Detect which cell encompasses the target text, then output its (X, Y) center coordinate. 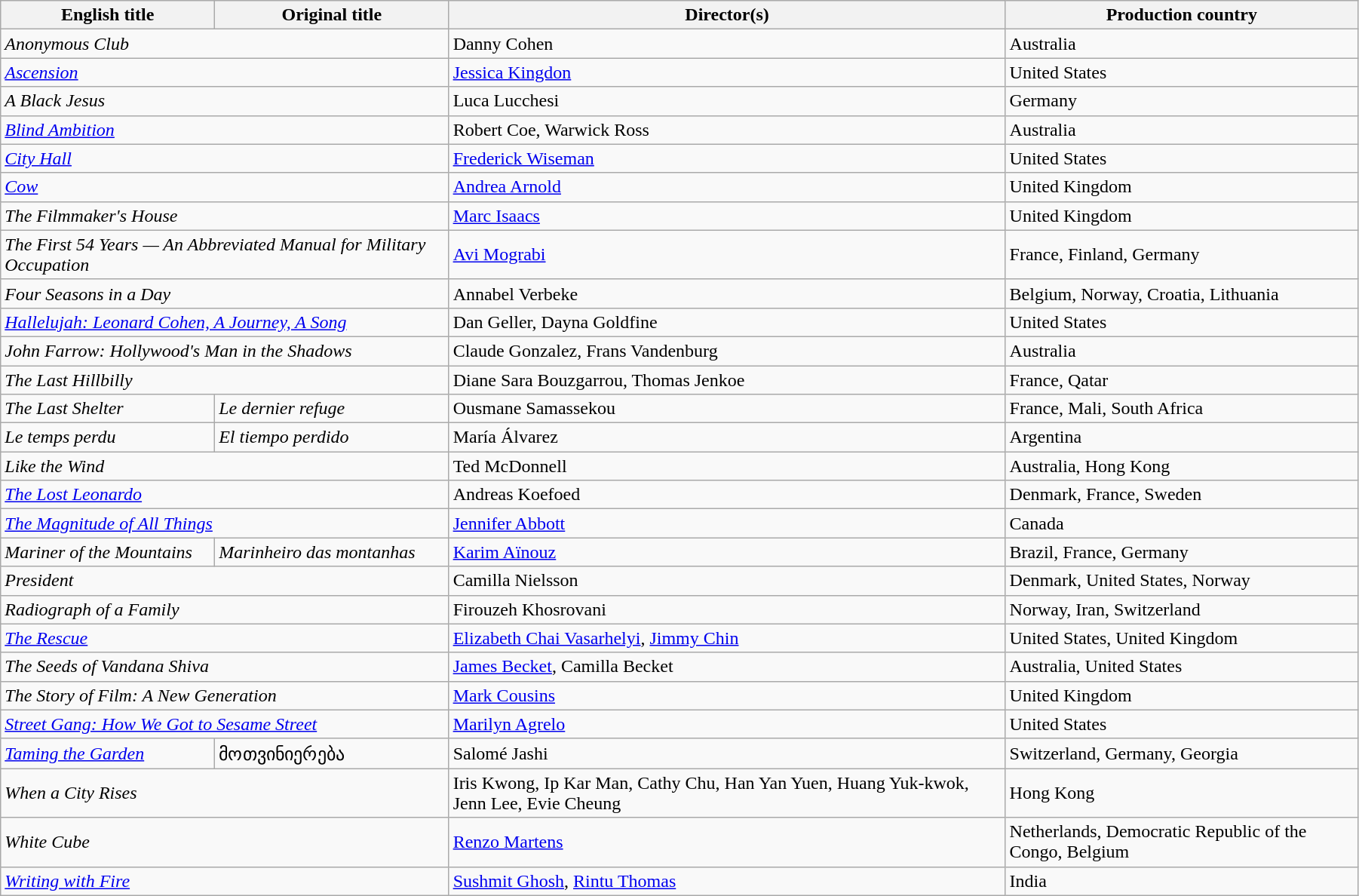
President (225, 581)
The Magnitude of All Things (225, 523)
Denmark, France, Sweden (1181, 495)
Marilyn Agrelo (727, 724)
Andreas Koefoed (727, 495)
Director(s) (727, 15)
Anonymous Club (225, 44)
Marc Isaacs (727, 216)
Denmark, United States, Norway (1181, 581)
The Last Hillbilly (225, 379)
Australia, Hong Kong (1181, 466)
A Black Jesus (225, 101)
The First 54 Years — An Abbreviated Manual for Military Occupation (225, 255)
City Hall (225, 158)
Hallelujah: Leonard Cohen, A Journey, A Song (225, 322)
El tiempo perdido (332, 437)
Renzo Martens (727, 842)
Radiograph of a Family (225, 609)
Andrea Arnold (727, 187)
The Story of Film: A New Generation (225, 695)
The Seeds of Vandana Shiva (225, 667)
Le temps perdu (108, 437)
Street Gang: How We Got to Sesame Street (225, 724)
Firouzeh Khosrovani (727, 609)
Claude Gonzalez, Frans Vandenburg (727, 351)
Taming the Garden (108, 753)
James Becket, Camilla Becket (727, 667)
Elizabeth Chai Vasarhelyi, Jimmy Chin (727, 638)
Diane Sara Bouzgarrou, Thomas Jenkoe (727, 379)
Netherlands, Democratic Republic of the Congo, Belgium (1181, 842)
France, Qatar (1181, 379)
Ted McDonnell (727, 466)
Like the Wind (225, 466)
India (1181, 881)
When a City Rises (225, 793)
Production country (1181, 15)
The Rescue (225, 638)
Ascension (225, 72)
Brazil, France, Germany (1181, 552)
Belgium, Norway, Croatia, Lithuania (1181, 293)
White Cube (225, 842)
France, Mali, South Africa (1181, 409)
Switzerland, Germany, Georgia (1181, 753)
Germany (1181, 101)
Avi Mograbi (727, 255)
Luca Lucchesi (727, 101)
The Lost Leonardo (225, 495)
Iris Kwong, Ip Kar Man, Cathy Chu, Han Yan Yuen, Huang Yuk-kwok, Jenn Lee, Evie Cheung (727, 793)
Original title (332, 15)
Camilla Nielsson (727, 581)
The Last Shelter (108, 409)
United States, United Kingdom (1181, 638)
Norway, Iran, Switzerland (1181, 609)
Le dernier refuge (332, 409)
Ousmane Samassekou (727, 409)
Karim Aïnouz (727, 552)
The Filmmaker's House (225, 216)
Dan Geller, Dayna Goldfine (727, 322)
Jessica Kingdon (727, 72)
Mark Cousins (727, 695)
Blind Ambition (225, 130)
Annabel Verbeke (727, 293)
Danny Cohen (727, 44)
María Álvarez (727, 437)
Cow (225, 187)
Argentina (1181, 437)
Mariner of the Mountains (108, 552)
Salomé Jashi (727, 753)
John Farrow: Hollywood's Man in the Shadows (225, 351)
France, Finland, Germany (1181, 255)
Marinheiro das montanhas (332, 552)
Writing with Fire (225, 881)
English title (108, 15)
Jennifer Abbott (727, 523)
Four Seasons in a Day (225, 293)
Hong Kong (1181, 793)
Sushmit Ghosh, Rintu Thomas (727, 881)
მოთვინიერება (332, 753)
Frederick Wiseman (727, 158)
Robert Coe, Warwick Ross (727, 130)
Canada (1181, 523)
Australia, United States (1181, 667)
